Capture the cell that displays the provided text and extract its (X, Y) central coordinate. 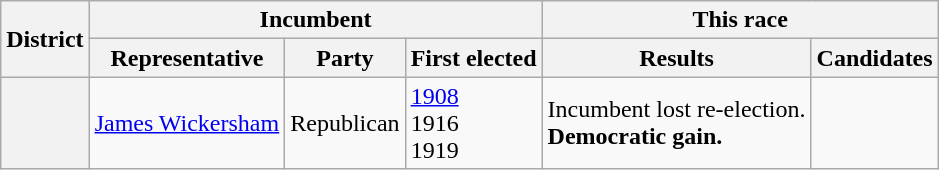
This race (740, 20)
Incumbent (316, 20)
19081916 1919 (474, 123)
James Wickersham (187, 123)
Party (345, 58)
Representative (187, 58)
Incumbent lost re-election.Democratic gain. (676, 123)
First elected (474, 58)
Republican (345, 123)
Candidates (874, 58)
Results (676, 58)
District (45, 39)
